Identify which cell holds the provided text, then report its [X, Y] central coordinate. 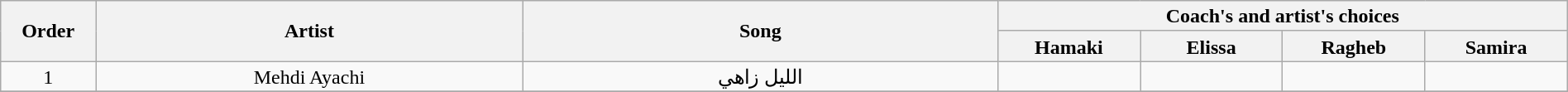
Artist [309, 31]
Mehdi Ayachi [309, 76]
Song [760, 31]
Elissa [1212, 46]
Ragheb [1354, 46]
الليل زاهي [760, 76]
1 [48, 76]
Samira [1496, 46]
Coach's and artist's choices [1282, 17]
Hamaki [1068, 46]
Order [48, 31]
